Return (X, Y) of the center of cell containing provided text 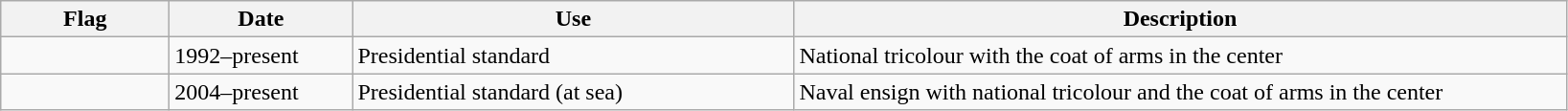
Description (1180, 19)
Presidential standard (573, 55)
Naval ensign with national tricolour and the coat of arms in the center (1180, 92)
Presidential standard (at sea) (573, 92)
2004–present (261, 92)
Flag (85, 19)
National tricolour with the coat of arms in the center (1180, 55)
1992–present (261, 55)
Date (261, 19)
Use (573, 19)
